Find where the given text appears and provide that cell's center as [X, Y] coordinate. 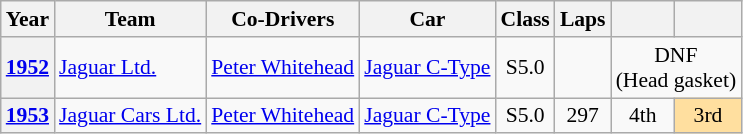
DNF(Head gasket) [676, 68]
297 [583, 116]
3rd [708, 116]
1952 [28, 68]
Team [130, 19]
1953 [28, 116]
Class [526, 19]
Car [427, 19]
Jaguar Cars Ltd. [130, 116]
4th [643, 116]
Laps [583, 19]
Co-Drivers [282, 19]
Jaguar Ltd. [130, 68]
Year [28, 19]
